Find where the given text appears and provide that cell's center as [X, Y] coordinate. 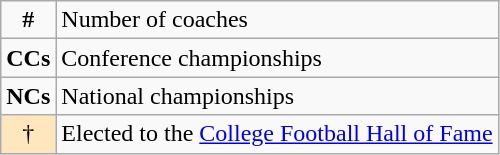
Elected to the College Football Hall of Fame [277, 134]
Conference championships [277, 58]
† [28, 134]
NCs [28, 96]
Number of coaches [277, 20]
# [28, 20]
CCs [28, 58]
National championships [277, 96]
